Search for the cell housing the specified text and yield its (X, Y) center coordinate. 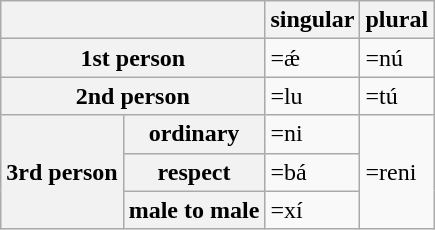
=xí (312, 210)
3rd person (62, 172)
=tú (397, 96)
=ni (312, 134)
respect (194, 172)
=ǽ (312, 58)
2nd person (133, 96)
ordinary (194, 134)
plural (397, 20)
1st person (133, 58)
male to male (194, 210)
singular (312, 20)
=nú (397, 58)
=reni (397, 172)
=lu (312, 96)
=bá (312, 172)
